Pinpoint the cell where the given text exists, returning its [x, y] midpoint coordinate. 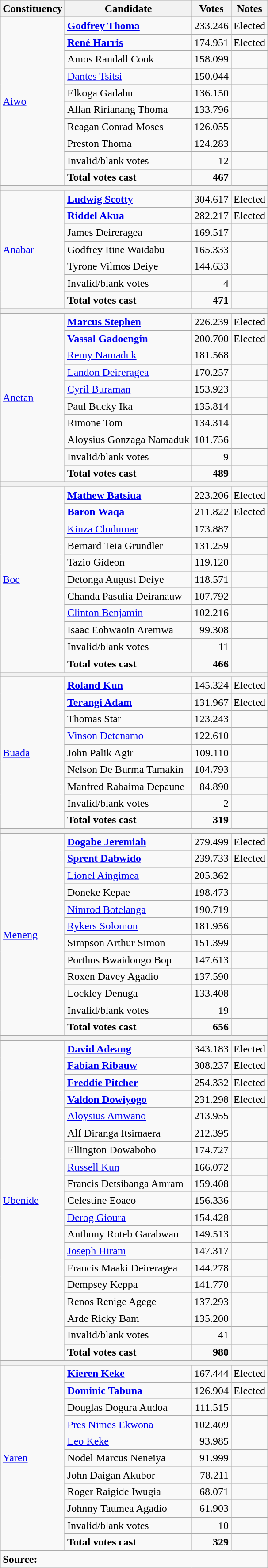
282.217 [211, 216]
Reagan Conrad Moses [128, 127]
Roland Kun [128, 685]
Elkoga Gadabu [128, 93]
Clinton Benjamin [128, 613]
174.951 [211, 42]
Aloysius Amwano [128, 1116]
Celestine Eoaeo [128, 1200]
233.246 [211, 26]
Douglas Dogura Audoa [128, 1407]
489 [211, 474]
Derog Gioura [128, 1217]
136.150 [211, 93]
Dempsey Keppa [128, 1285]
Nimrod Botelanga [128, 909]
471 [211, 300]
190.719 [211, 909]
133.796 [211, 110]
211.822 [211, 512]
165.333 [211, 250]
304.617 [211, 199]
Terangi Adam [128, 702]
Dogabe Jeremiah [128, 842]
Sprent Dabwido [128, 859]
James Deireragea [128, 233]
Remy Namaduk [128, 355]
200.700 [211, 339]
150.044 [211, 76]
Marcus Stephen [128, 322]
144.278 [211, 1268]
119.120 [211, 562]
Yaren [33, 1458]
147.317 [211, 1251]
122.610 [211, 736]
147.613 [211, 960]
Anthony Roteb Garabwan [128, 1234]
Freddie Pitcher [128, 1083]
John Palik Agir [128, 753]
239.733 [211, 859]
Buada [33, 752]
111.515 [211, 1407]
Doneke Kepae [128, 892]
153.923 [211, 389]
9 [211, 456]
134.314 [211, 423]
Mathew Batsiua [128, 495]
174.727 [211, 1150]
104.793 [211, 770]
Isaac Eobwaoin Aremwa [128, 630]
Votes [211, 9]
Ludwig Scotty [128, 199]
131.967 [211, 702]
Arde Ricky Bam [128, 1318]
101.756 [211, 439]
279.499 [211, 842]
Aloysius Gonzaga Namaduk [128, 439]
Alf Diranga Itsimaera [128, 1133]
Allan Ririanang Thoma [128, 110]
131.259 [211, 546]
166.072 [211, 1167]
Constituency [33, 9]
12 [211, 160]
Thomas Star [128, 719]
109.110 [211, 753]
467 [211, 177]
118.571 [211, 579]
156.336 [211, 1200]
René Harris [128, 42]
231.298 [211, 1099]
John Daigan Akubor [128, 1475]
Lionel Aingimea [128, 875]
158.099 [211, 59]
Baron Waqa [128, 512]
19 [211, 1010]
Godfrey Thoma [128, 26]
159.408 [211, 1183]
Source: [134, 1559]
980 [211, 1352]
154.428 [211, 1217]
181.956 [211, 926]
Porthos Bwaidongo Bop [128, 960]
Boe [33, 580]
212.395 [211, 1133]
226.239 [211, 322]
Amos Randall Cook [128, 59]
Johnny Taumea Agadio [128, 1509]
Roxen Davey Agadio [128, 977]
Aiwo [33, 102]
78.211 [211, 1475]
Anabar [33, 249]
223.206 [211, 495]
Nelson De Burma Tamakin [128, 770]
Joseph Hiram [128, 1251]
2 [211, 803]
126.904 [211, 1391]
466 [211, 663]
198.473 [211, 892]
Dominic Tabuna [128, 1391]
151.399 [211, 943]
Detonga August Deiye [128, 579]
99.308 [211, 630]
Landon Deireragea [128, 372]
137.293 [211, 1302]
308.237 [211, 1066]
Fabian Ribauw [128, 1066]
Renos Renige Agege [128, 1302]
170.257 [211, 372]
Rimone Tom [128, 423]
Kinza Clodumar [128, 529]
Francis Maaki Deireragea [128, 1268]
Tyrone Vilmos Deiye [128, 266]
Preston Thoma [128, 143]
149.513 [211, 1234]
Ellington Dowabobo [128, 1150]
141.770 [211, 1285]
319 [211, 820]
Meneng [33, 935]
David Adeang [128, 1049]
93.985 [211, 1441]
205.362 [211, 875]
10 [211, 1526]
Nodel Marcus Neneiya [128, 1458]
181.568 [211, 355]
137.590 [211, 977]
Bernard Teia Grundler [128, 546]
Tazio Gideon [128, 562]
124.283 [211, 143]
135.200 [211, 1318]
Russell Kun [128, 1167]
Valdon Dowiyogo [128, 1099]
102.216 [211, 613]
102.409 [211, 1424]
213.955 [211, 1116]
Notes [249, 9]
144.633 [211, 266]
91.999 [211, 1458]
Dantes Tsitsi [128, 76]
68.071 [211, 1492]
Riddel Akua [128, 216]
126.055 [211, 127]
Kieren Keke [128, 1374]
Cyril Buraman [128, 389]
41 [211, 1335]
123.243 [211, 719]
Lockley Denuga [128, 994]
145.324 [211, 685]
11 [211, 647]
173.887 [211, 529]
4 [211, 283]
167.444 [211, 1374]
84.890 [211, 786]
Leo Keke [128, 1441]
Candidate [128, 9]
Ubenide [33, 1200]
Rykers Solomon [128, 926]
Paul Bucky Ika [128, 406]
Chanda Pasulia Deiranauw [128, 596]
Manfred Rabaima Depaune [128, 786]
Vassal Gadoengin [128, 339]
Godfrey Itine Waidabu [128, 250]
133.408 [211, 994]
Simpson Arthur Simon [128, 943]
Roger Raigide Iwugia [128, 1492]
254.332 [211, 1083]
135.814 [211, 406]
343.183 [211, 1049]
656 [211, 1027]
107.792 [211, 596]
169.517 [211, 233]
Anetan [33, 397]
Pres Nimes Ekwona [128, 1424]
61.903 [211, 1509]
329 [211, 1542]
Francis Detsibanga Amram [128, 1183]
Vinson Detenamo [128, 736]
